Extract the [x, y] coordinate from the center of the cell holding the provided text.  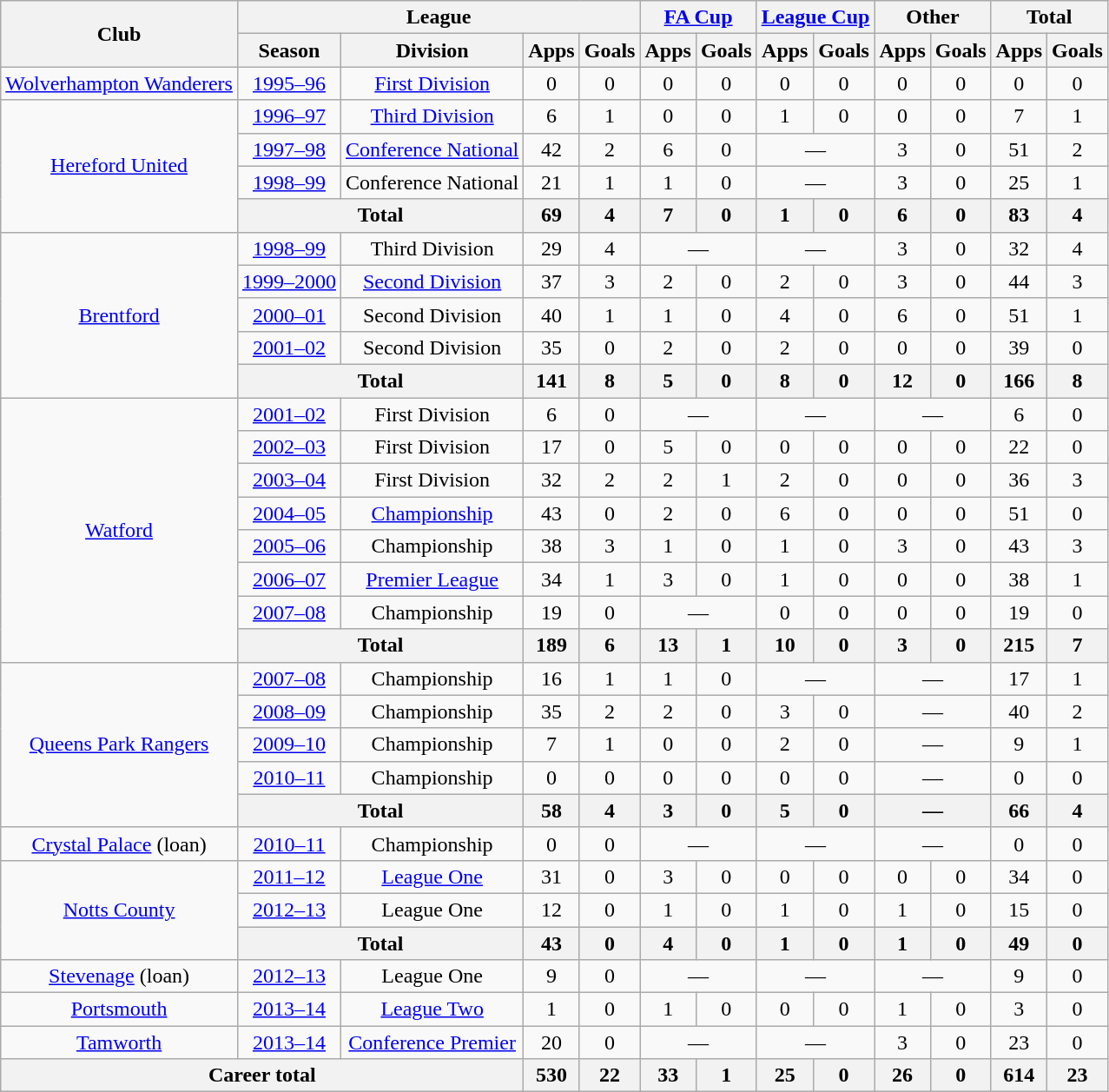
1999–2000 [288, 281]
Crystal Palace (loan) [120, 844]
Hereford United [120, 166]
69 [551, 215]
Notts County [120, 910]
1996–97 [288, 116]
2011–12 [288, 877]
Conference Premier [432, 1042]
614 [1019, 1075]
58 [551, 811]
Career total [262, 1075]
16 [551, 678]
215 [1019, 645]
Other [933, 17]
39 [1019, 347]
49 [1019, 943]
36 [1019, 480]
Season [288, 50]
2002–03 [288, 447]
Watford [120, 530]
189 [551, 645]
2005–06 [288, 546]
Tamworth [120, 1042]
83 [1019, 215]
Queens Park Rangers [120, 745]
League Two [432, 1009]
141 [551, 381]
33 [668, 1075]
13 [668, 645]
Brentford [120, 314]
2000–01 [288, 314]
Division [432, 50]
Premier League [432, 579]
League Cup [815, 17]
2009–10 [288, 745]
Club [120, 34]
26 [902, 1075]
530 [551, 1075]
166 [1019, 381]
1995–96 [288, 83]
2004–05 [288, 513]
10 [785, 645]
66 [1019, 811]
29 [551, 248]
37 [551, 281]
42 [551, 149]
20 [551, 1042]
FA Cup [698, 17]
League [439, 17]
31 [551, 877]
Wolverhampton Wanderers [120, 83]
1997–98 [288, 149]
Portsmouth [120, 1009]
21 [551, 182]
15 [1019, 910]
2003–04 [288, 480]
2006–07 [288, 579]
Stevenage (loan) [120, 976]
44 [1019, 281]
2008–09 [288, 711]
